Provide the [x, y] coordinate of the cell's center where the given text is located.  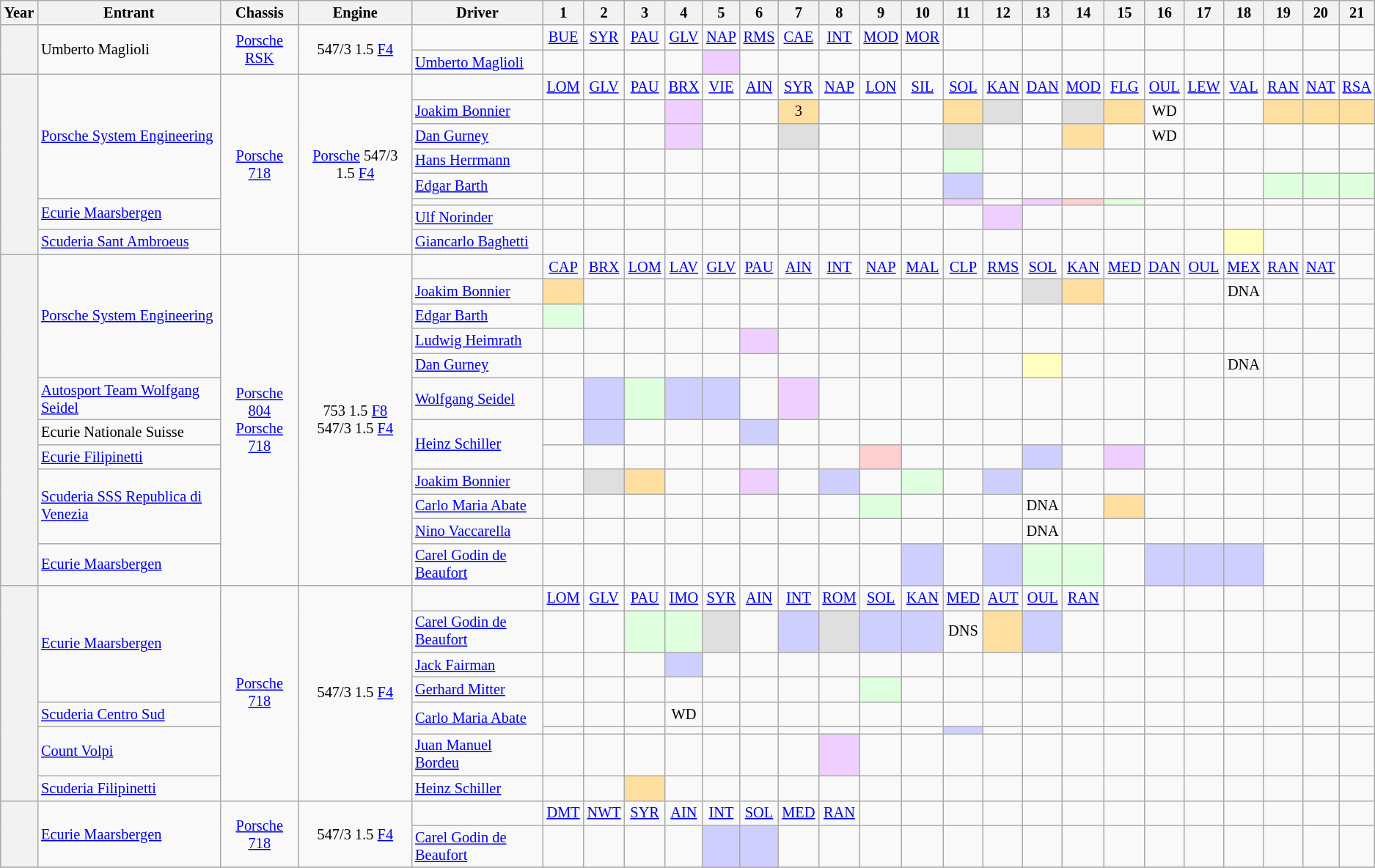
MEX [1244, 267]
7 [798, 12]
9 [881, 12]
15 [1125, 12]
21 [1357, 12]
Scuderia Centro Sud [129, 714]
Porsche 547/3 1.5 F4 [355, 164]
Year [19, 12]
CLP [964, 267]
Gerhard Mitter [477, 689]
LAV [684, 267]
6 [760, 12]
14 [1084, 12]
Count Volpi [129, 751]
16 [1165, 12]
BUE [563, 37]
Porsche 804Porsche 718 [260, 420]
VIE [721, 87]
ROM [839, 597]
DNS [964, 631]
8 [839, 12]
13 [1043, 12]
20 [1320, 12]
Nino Vaccarella [477, 531]
Scuderia Sant Ambroeus [129, 242]
Porsche RSK [260, 50]
Scuderia Filipinetti [129, 788]
CAE [798, 37]
Wolfgang Seidel [477, 399]
NWT [604, 813]
2 [604, 12]
1 [563, 12]
12 [1003, 12]
Ulf Norinder [477, 217]
VAL [1244, 87]
Entrant [129, 12]
AUT [1003, 597]
LEW [1204, 87]
Ecurie Filipinetti [129, 457]
Giancarlo Baghetti [477, 242]
FLG [1125, 87]
Ecurie Nationale Suisse [129, 432]
5 [721, 12]
Hans Herrmann [477, 161]
Ludwig Heimrath [477, 341]
17 [1204, 12]
19 [1283, 12]
RSA [1357, 87]
753 1.5 F8547/3 1.5 F4 [355, 420]
SIL [923, 87]
Juan Manuel Bordeu [477, 754]
DMT [563, 813]
CAP [563, 267]
18 [1244, 12]
Driver [477, 12]
MAL [923, 267]
LON [881, 87]
Scuderia SSS Republica di Venezia [129, 506]
Autosport Team Wolfgang Seidel [129, 399]
Chassis [260, 12]
4 [684, 12]
11 [964, 12]
IMO [684, 597]
Engine [355, 12]
Jack Fairman [477, 665]
MOR [923, 37]
10 [923, 12]
